Identify which cell holds the provided text, then report its [X, Y] central coordinate. 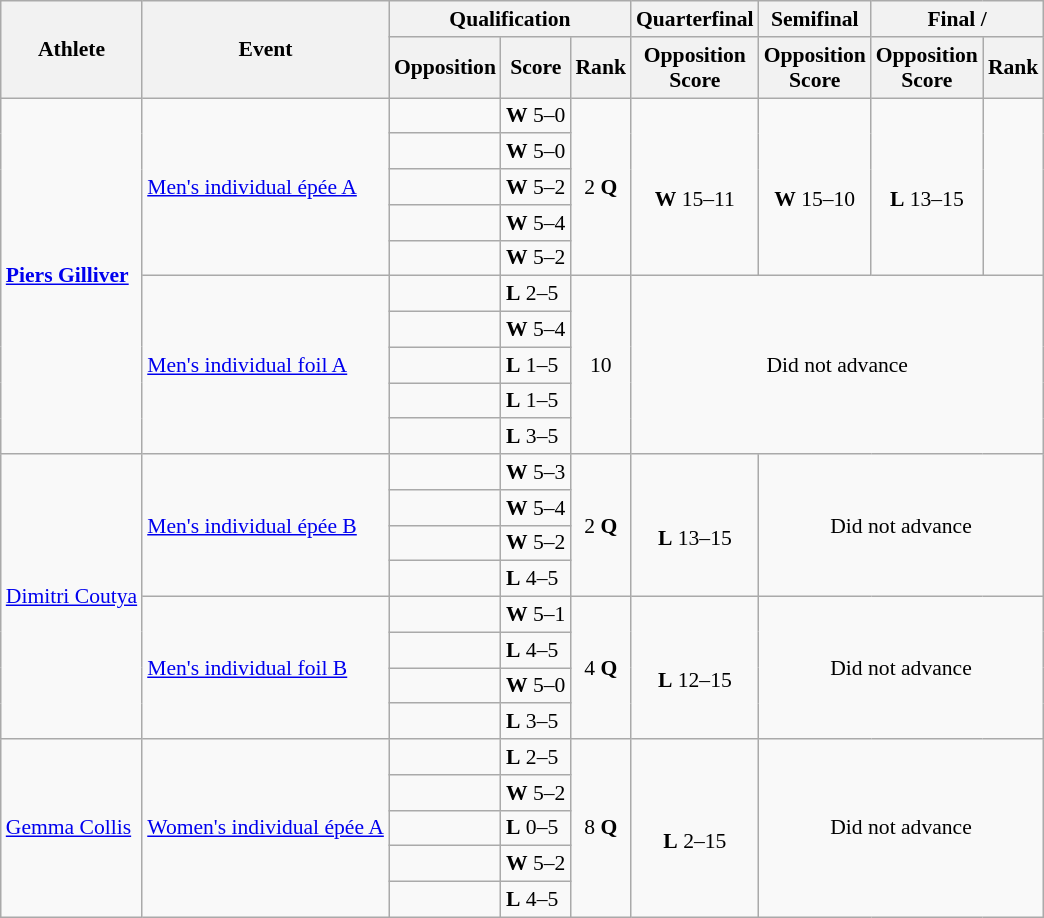
Men's individual épée A [266, 187]
Men's individual foil A [266, 365]
Athlete [72, 50]
W 5–3 [536, 472]
Dimitri Coutya [72, 596]
Final / [958, 19]
L 12–15 [695, 668]
L 2–15 [695, 828]
Men's individual foil B [266, 668]
W 5–1 [536, 615]
Men's individual épée B [266, 525]
Opposition [445, 68]
Piers Gilliver [72, 276]
W 15–10 [815, 187]
8 Q [600, 828]
Women's individual épée A [266, 828]
Score [536, 68]
Gemma Collis [72, 828]
Semifinal [815, 19]
W 15–11 [695, 187]
Event [266, 50]
Quarterfinal [695, 19]
10 [600, 365]
Qualification [510, 19]
4 Q [600, 668]
L 0–5 [536, 828]
